For the text-containing cell, return its midpoint in [X, Y] coordinate format. 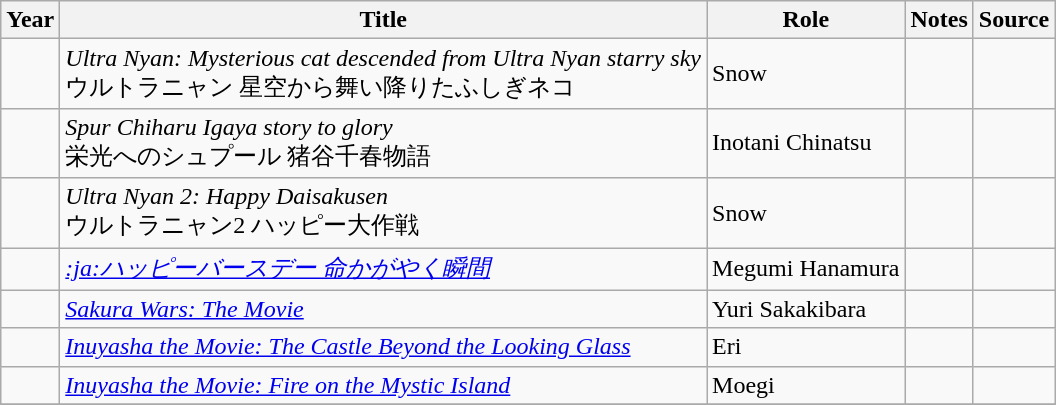
Yuri Sakakibara [806, 309]
Megumi Hanamura [806, 270]
Sakura Wars: The Movie [384, 309]
:ja:ハッピーバースデー 命かがやく瞬間 [384, 270]
Year [30, 20]
Moegi [806, 385]
Eri [806, 347]
Notes [939, 20]
Inuyasha the Movie: The Castle Beyond the Looking Glass [384, 347]
Title [384, 20]
Inotani Chinatsu [806, 143]
Ultra Nyan: Mysterious cat descended from Ultra Nyan starry skyウルトラニャン 星空から舞い降りたふしぎネコ [384, 74]
Role [806, 20]
Source [1014, 20]
Spur Chiharu Igaya story to glory栄光へのシュプール 猪谷千春物語 [384, 143]
Inuyasha the Movie: Fire on the Mystic Island [384, 385]
Ultra Nyan 2: Happy Daisakusenウルトラニャン2 ハッピー大作戦 [384, 213]
